Find where the given text appears and provide that cell's center as (x, y) coordinate. 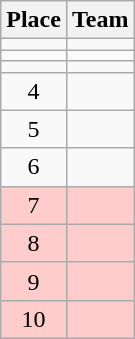
Team (100, 20)
4 (34, 91)
8 (34, 243)
7 (34, 205)
9 (34, 281)
10 (34, 319)
Place (34, 20)
5 (34, 129)
6 (34, 167)
